Scan for the cell matching the given text and deliver its (X, Y) coordinate at center. 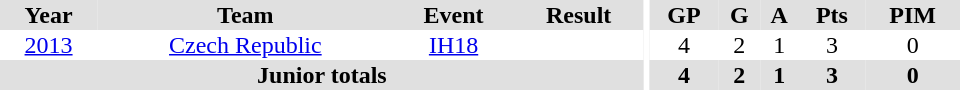
2013 (48, 45)
GP (684, 15)
A (780, 15)
Result (579, 15)
Czech Republic (245, 45)
Event (454, 15)
Year (48, 15)
Team (245, 15)
IH18 (454, 45)
Pts (832, 15)
PIM (912, 15)
Junior totals (322, 75)
G (740, 15)
